Provide the (X, Y) coordinate of the cell's center where the given text is located.  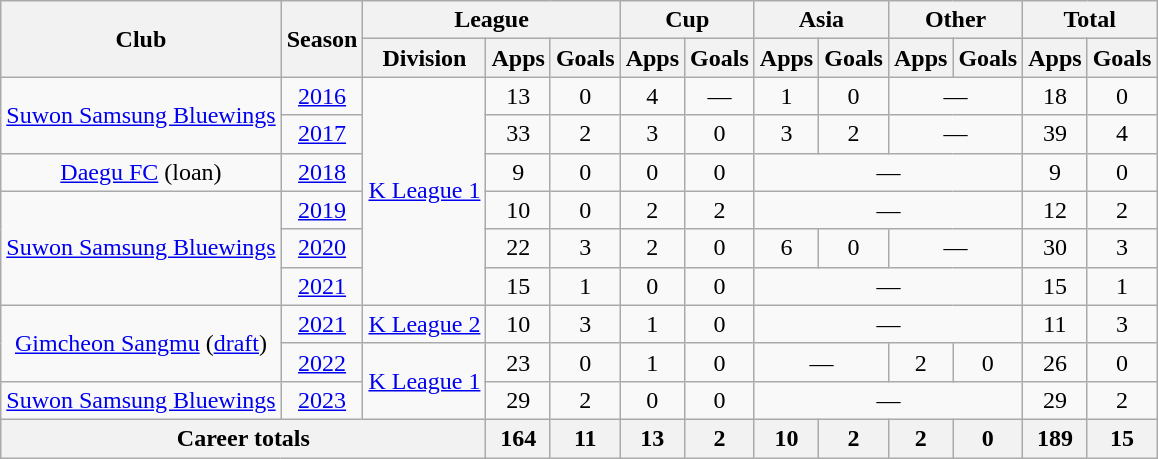
Asia (821, 20)
2018 (322, 172)
6 (786, 248)
Other (955, 20)
2020 (322, 248)
39 (1055, 134)
Career totals (244, 438)
23 (518, 362)
Daegu FC (loan) (141, 172)
30 (1055, 248)
18 (1055, 96)
33 (518, 134)
Division (424, 58)
Season (322, 39)
K League 2 (424, 324)
Cup (687, 20)
Total (1090, 20)
22 (518, 248)
2022 (322, 362)
12 (1055, 210)
2019 (322, 210)
League (492, 20)
Club (141, 39)
2017 (322, 134)
164 (518, 438)
26 (1055, 362)
2016 (322, 96)
2023 (322, 400)
189 (1055, 438)
Gimcheon Sangmu (draft) (141, 343)
